Extract the (x, y) coordinate from the center of the cell holding the provided text.  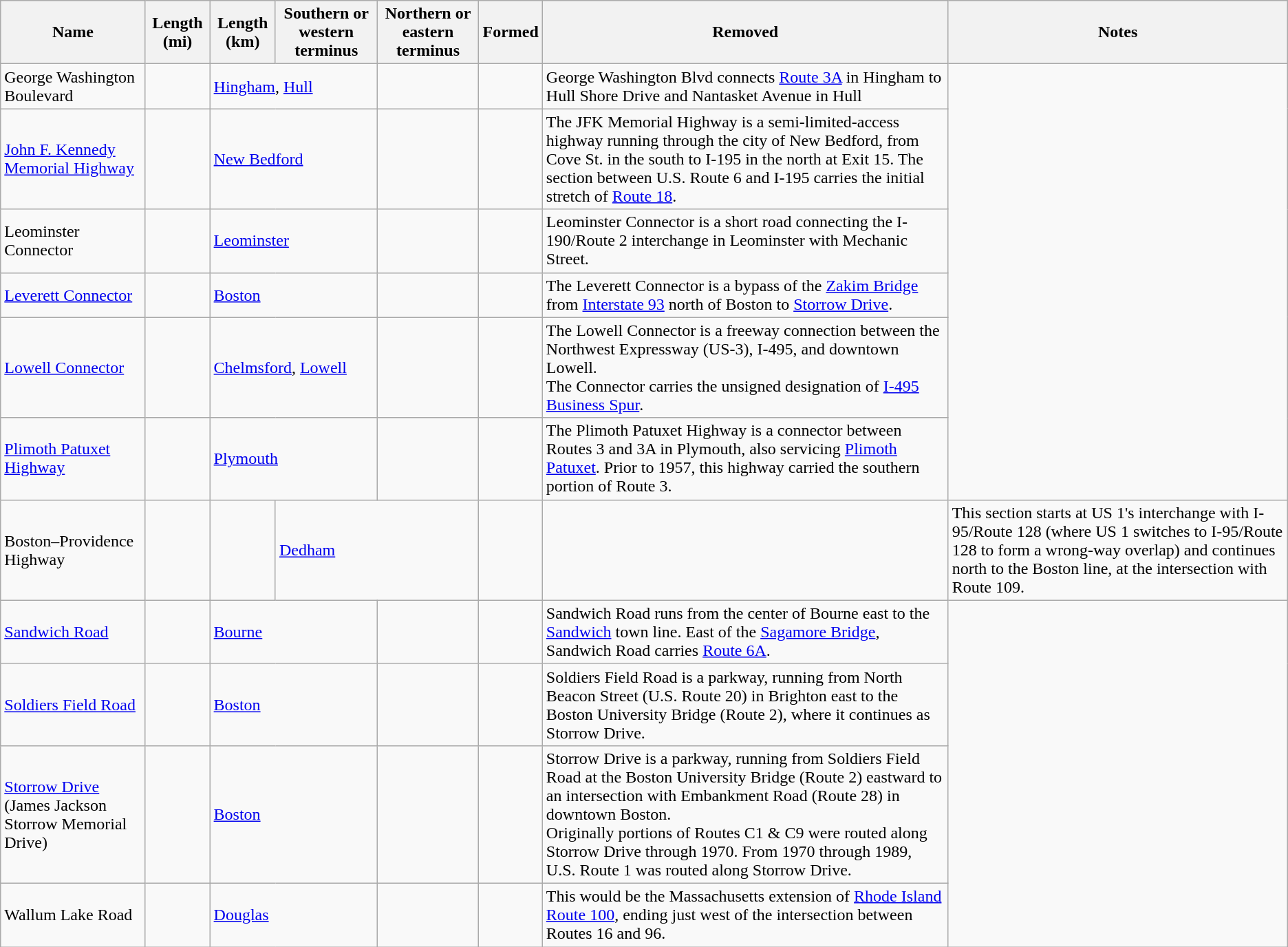
George Washington Blvd connects Route 3A in Hingham to Hull Shore Drive and Nantasket Avenue in Hull (745, 87)
Storrow Drive (James Jackson Storrow Memorial Drive) (73, 814)
Chelmsford, Lowell (293, 368)
Northern or eastern terminus (428, 32)
Leominster Connector is a short road connecting the I-190/Route 2 interchange in Leominster with Mechanic Street. (745, 241)
Lowell Connector (73, 368)
Wallum Lake Road (73, 915)
Boston–Providence Highway (73, 550)
Name (73, 32)
Plymouth (293, 458)
Bourne (293, 632)
This would be the Massachusetts extension of Rhode Island Route 100, ending just west of the intersection between Routes 16 and 96. (745, 915)
Leominster (293, 241)
Soldiers Field Road (73, 705)
The Leverett Connector is a bypass of the Zakim Bridge from Interstate 93 north of Boston to Storrow Drive. (745, 295)
George Washington Boulevard (73, 87)
Hingham, Hull (293, 87)
Notes (1117, 32)
Formed (511, 32)
Douglas (293, 915)
New Bedford (293, 159)
Leverett Connector (73, 295)
Removed (745, 32)
Leominster Connector (73, 241)
Sandwich Road runs from the center of Bourne east to the Sandwich town line. East of the Sagamore Bridge, Sandwich Road carries Route 6A. (745, 632)
Plimoth Patuxet Highway (73, 458)
Sandwich Road (73, 632)
Southern or western terminus (326, 32)
Length (km) (242, 32)
Length (mi) (178, 32)
John F. Kennedy Memorial Highway (73, 159)
Dedham (377, 550)
